Extract the (X, Y) coordinate from the center of the cell holding the provided text.  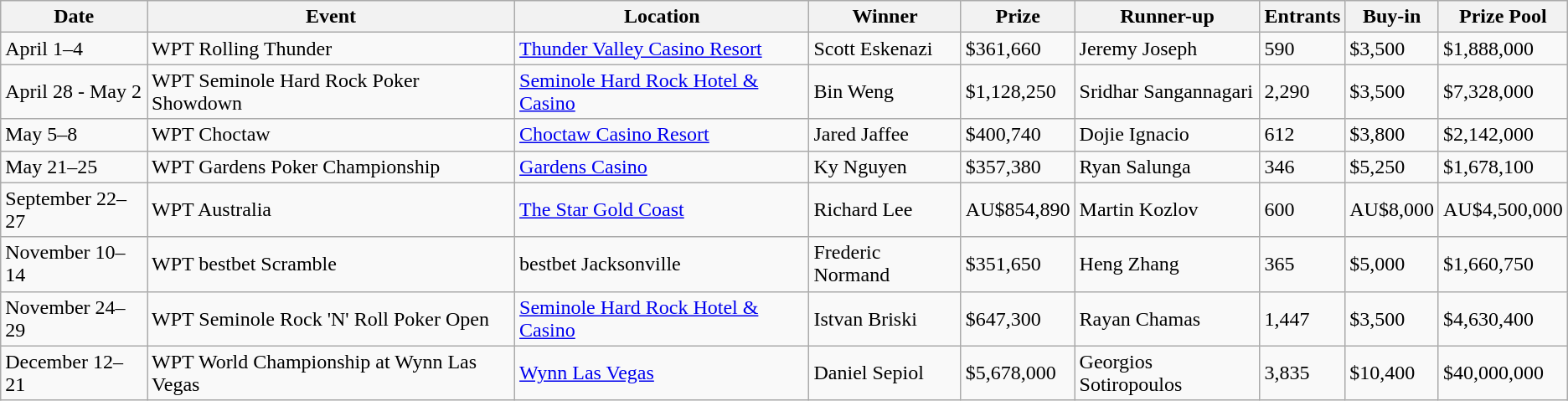
Gardens Casino (662, 167)
Choctaw Casino Resort (662, 135)
Ryan Salunga (1168, 167)
612 (1302, 135)
April 28 - May 2 (74, 92)
WPT World Championship at Wynn Las Vegas (332, 373)
$647,300 (1018, 318)
Location (662, 17)
Prize Pool (1503, 17)
$5,678,000 (1018, 373)
3,835 (1302, 373)
WPT bestbet Scramble (332, 265)
$4,630,400 (1503, 318)
September 22–27 (74, 209)
December 12–21 (74, 373)
WPT Seminole Hard Rock Poker Showdown (332, 92)
WPT Australia (332, 209)
Martin Kozlov (1168, 209)
Winner (885, 17)
Daniel Sepiol (885, 373)
Wynn Las Vegas (662, 373)
$40,000,000 (1503, 373)
WPT Seminole Rock 'N' Roll Poker Open (332, 318)
2,290 (1302, 92)
$5,000 (1392, 265)
WPT Rolling Thunder (332, 49)
Ky Nguyen (885, 167)
$3,800 (1392, 135)
$1,660,750 (1503, 265)
Entrants (1302, 17)
Rayan Chamas (1168, 318)
AU$4,500,000 (1503, 209)
Dojie Ignacio (1168, 135)
Prize (1018, 17)
Jeremy Joseph (1168, 49)
Georgios Sotiropoulos (1168, 373)
Date (74, 17)
$7,328,000 (1503, 92)
WPT Choctaw (332, 135)
AU$8,000 (1392, 209)
$357,380 (1018, 167)
346 (1302, 167)
Jared Jaffee (885, 135)
WPT Gardens Poker Championship (332, 167)
Runner-up (1168, 17)
Buy-in (1392, 17)
$10,400 (1392, 373)
Event (332, 17)
$5,250 (1392, 167)
Heng Zhang (1168, 265)
$351,650 (1018, 265)
$361,660 (1018, 49)
November 10–14 (74, 265)
Istvan Briski (885, 318)
$400,740 (1018, 135)
$2,142,000 (1503, 135)
April 1–4 (74, 49)
590 (1302, 49)
The Star Gold Coast (662, 209)
$1,678,100 (1503, 167)
365 (1302, 265)
Frederic Normand (885, 265)
$1,128,250 (1018, 92)
May 21–25 (74, 167)
Bin Weng (885, 92)
bestbet Jacksonville (662, 265)
Scott Eskenazi (885, 49)
AU$854,890 (1018, 209)
November 24–29 (74, 318)
$1,888,000 (1503, 49)
Sridhar Sangannagari (1168, 92)
Thunder Valley Casino Resort (662, 49)
May 5–8 (74, 135)
1,447 (1302, 318)
600 (1302, 209)
Richard Lee (885, 209)
